Search for the cell housing the specified text and yield its (X, Y) center coordinate. 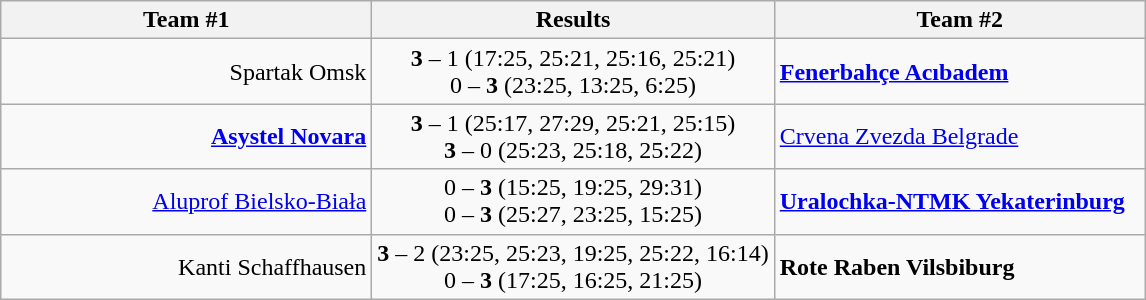
Rote Raben Vilsbiburg (960, 266)
Spartak Omsk (186, 72)
Team #1 (186, 20)
Kanti Schaffhausen (186, 266)
Results (573, 20)
Fenerbahçe Acıbadem (960, 72)
3 – 1 (25:17, 27:29, 25:21, 25:15) 3 – 0 (25:23, 25:18, 25:22) (573, 136)
Uralochka-NTMK Yekaterinburg (960, 202)
Asystel Novara (186, 136)
Team #2 (960, 20)
Aluprof Bielsko-Biała (186, 202)
3 – 2 (23:25, 25:23, 19:25, 25:22, 16:14) 0 – 3 (17:25, 16:25, 21:25) (573, 266)
3 – 1 (17:25, 25:21, 25:16, 25:21) 0 – 3 (23:25, 13:25, 6:25) (573, 72)
0 – 3 (15:25, 19:25, 29:31) 0 – 3 (25:27, 23:25, 15:25) (573, 202)
Crvena Zvezda Belgrade (960, 136)
